Capture the cell that displays the provided text and extract its [x, y] central coordinate. 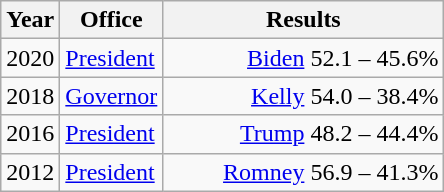
Romney 56.9 – 41.3% [304, 172]
2012 [30, 172]
Biden 52.1 – 45.6% [304, 58]
2016 [30, 134]
Office [112, 20]
Governor [112, 96]
Year [30, 20]
Kelly 54.0 – 38.4% [304, 96]
Trump 48.2 – 44.4% [304, 134]
2018 [30, 96]
Results [304, 20]
2020 [30, 58]
